Provide the [X, Y] coordinate of the cell's center where the given text is located.  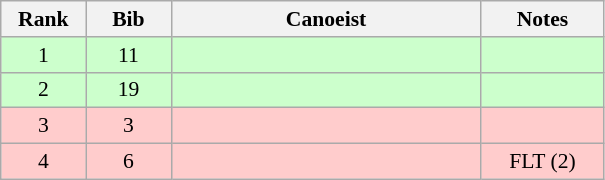
1 [44, 55]
6 [128, 162]
Notes [542, 19]
4 [44, 162]
Rank [44, 19]
11 [128, 55]
2 [44, 90]
Canoeist [326, 19]
Bib [128, 19]
FLT (2) [542, 162]
19 [128, 90]
